Return the (x, y) coordinate for the center point of the cell that contains the specified text.  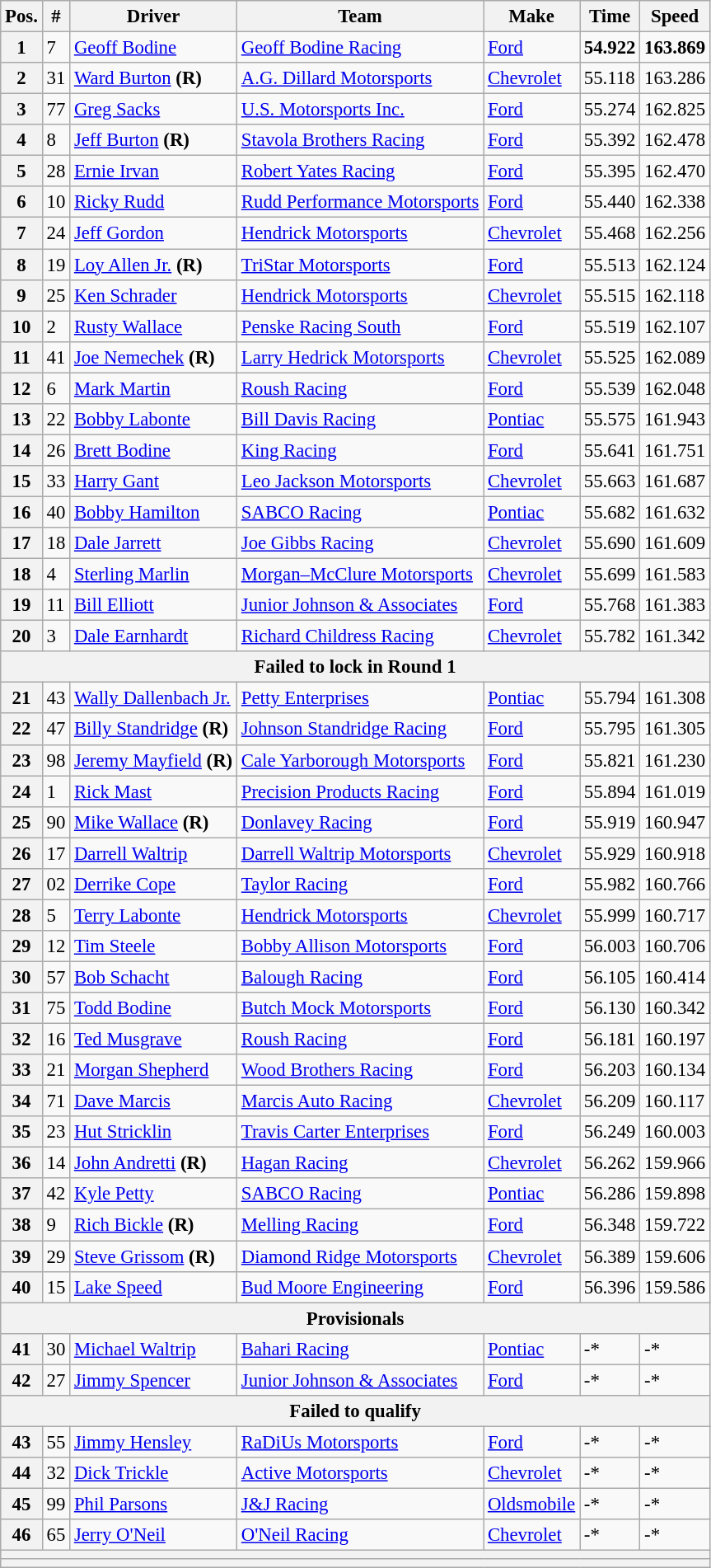
160.342 (676, 1008)
Michael Waltrip (153, 1349)
Joe Nemechek (R) (153, 357)
38 (21, 1225)
35 (21, 1132)
Jeff Gordon (153, 233)
162.089 (676, 357)
Bud Moore Engineering (361, 1287)
99 (56, 1504)
161.583 (676, 575)
55.539 (610, 388)
Kyle Petty (153, 1195)
Darrell Waltrip (153, 853)
Brett Bodine (153, 450)
37 (21, 1195)
160.766 (676, 885)
163.869 (676, 48)
55.794 (610, 698)
162.048 (676, 388)
159.606 (676, 1256)
# (56, 16)
Sterling Marlin (153, 575)
A.G. Dillard Motorsports (361, 78)
159.898 (676, 1195)
160.947 (676, 822)
Bobby Allison Motorsports (361, 946)
160.414 (676, 977)
Larry Hedrick Motorsports (361, 357)
Rudd Performance Motorsports (361, 202)
Ricky Rudd (153, 202)
44 (21, 1473)
160.706 (676, 946)
56.286 (610, 1195)
162.478 (676, 140)
161.308 (676, 698)
Driver (153, 16)
Hut Stricklin (153, 1132)
56.389 (610, 1256)
Donlavey Racing (361, 822)
162.124 (676, 265)
Ted Musgrave (153, 1040)
161.383 (676, 605)
Dale Jarrett (153, 543)
Precision Products Racing (361, 791)
Bill Elliott (153, 605)
Loy Allen Jr. (R) (153, 265)
55.395 (610, 171)
55.641 (610, 450)
90 (56, 822)
Terry Labonte (153, 915)
Steve Grissom (R) (153, 1256)
Geoff Bodine Racing (361, 48)
55.682 (610, 512)
56.249 (610, 1132)
Joe Gibbs Racing (361, 543)
55.768 (610, 605)
55.919 (610, 822)
Dave Marcis (153, 1101)
160.717 (676, 915)
Phil Parsons (153, 1504)
Ernie Irvan (153, 171)
Pos. (21, 16)
55.663 (610, 481)
John Andretti (R) (153, 1163)
Bobby Hamilton (153, 512)
162.338 (676, 202)
161.751 (676, 450)
Speed (676, 16)
162.118 (676, 295)
Balough Racing (361, 977)
Make (532, 16)
Stavola Brothers Racing (361, 140)
77 (56, 110)
Taylor Racing (361, 885)
J&J Racing (361, 1504)
98 (56, 760)
46 (21, 1535)
Jimmy Spencer (153, 1380)
Bob Schacht (153, 977)
RaDiUs Motorsports (361, 1442)
Greg Sacks (153, 110)
55.274 (610, 110)
159.586 (676, 1287)
161.632 (676, 512)
55.782 (610, 636)
160.003 (676, 1132)
Failed to lock in Round 1 (356, 667)
56.130 (610, 1008)
55 (56, 1442)
160.134 (676, 1070)
Darrell Waltrip Motorsports (361, 853)
Team (361, 16)
162.256 (676, 233)
56.203 (610, 1070)
Harry Gant (153, 481)
Tim Steele (153, 946)
Morgan–McClure Motorsports (361, 575)
Travis Carter Enterprises (361, 1132)
Wally Dallenbach Jr. (153, 698)
Oldsmobile (532, 1504)
Jimmy Hensley (153, 1442)
Mark Martin (153, 388)
Mike Wallace (R) (153, 822)
Time (610, 16)
55.699 (610, 575)
56.262 (610, 1163)
159.966 (676, 1163)
56.105 (610, 977)
Jeff Burton (R) (153, 140)
161.609 (676, 543)
Morgan Shepherd (153, 1070)
55.894 (610, 791)
TriStar Motorsports (361, 265)
161.305 (676, 730)
Ken Schrader (153, 295)
13 (21, 420)
20 (21, 636)
Richard Childress Racing (361, 636)
Rich Bickle (R) (153, 1225)
55.519 (610, 326)
Jeremy Mayfield (R) (153, 760)
55.392 (610, 140)
161.687 (676, 481)
Todd Bodine (153, 1008)
55.440 (610, 202)
Lake Speed (153, 1287)
Geoff Bodine (153, 48)
36 (21, 1163)
57 (56, 977)
161.342 (676, 636)
Diamond Ridge Motorsports (361, 1256)
56.003 (610, 946)
161.230 (676, 760)
Bill Davis Racing (361, 420)
160.197 (676, 1040)
161.943 (676, 420)
Leo Jackson Motorsports (361, 481)
160.918 (676, 853)
Derrike Cope (153, 885)
Wood Brothers Racing (361, 1070)
55.468 (610, 233)
45 (21, 1504)
161.019 (676, 791)
Cale Yarborough Motorsports (361, 760)
55.929 (610, 853)
Jerry O'Neil (153, 1535)
Robert Yates Racing (361, 171)
Melling Racing (361, 1225)
Failed to qualify (356, 1411)
47 (56, 730)
56.348 (610, 1225)
162.107 (676, 326)
Ward Burton (R) (153, 78)
54.922 (610, 48)
163.286 (676, 78)
Provisionals (356, 1318)
56.181 (610, 1040)
162.825 (676, 110)
Johnson Standridge Racing (361, 730)
56.209 (610, 1101)
Bobby Labonte (153, 420)
O'Neil Racing (361, 1535)
34 (21, 1101)
55.525 (610, 357)
Petty Enterprises (361, 698)
Marcis Auto Racing (361, 1101)
55.118 (610, 78)
56.396 (610, 1287)
55.690 (610, 543)
Dale Earnhardt (153, 636)
55.513 (610, 265)
65 (56, 1535)
Active Motorsports (361, 1473)
02 (56, 885)
159.722 (676, 1225)
55.515 (610, 295)
U.S. Motorsports Inc. (361, 110)
Rick Mast (153, 791)
162.470 (676, 171)
King Racing (361, 450)
Penske Racing South (361, 326)
Dick Trickle (153, 1473)
55.575 (610, 420)
55.982 (610, 885)
Butch Mock Motorsports (361, 1008)
55.795 (610, 730)
Billy Standridge (R) (153, 730)
55.821 (610, 760)
55.999 (610, 915)
Hagan Racing (361, 1163)
Bahari Racing (361, 1349)
39 (21, 1256)
75 (56, 1008)
160.117 (676, 1101)
Rusty Wallace (153, 326)
71 (56, 1101)
